Output the [x, y] coordinate of the center of the cell containing the given text.  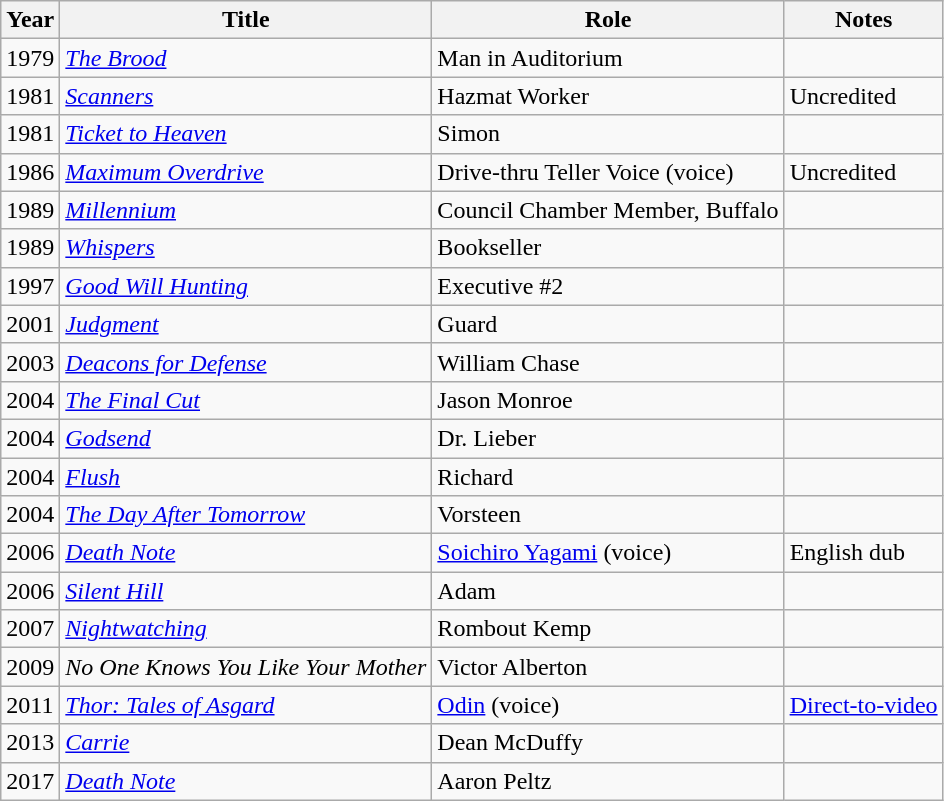
Carrie [246, 743]
Role [608, 20]
Nightwatching [246, 629]
Rombout Kemp [608, 629]
English dub [864, 553]
The Day After Tomorrow [246, 515]
Dean McDuffy [608, 743]
Richard [608, 477]
2013 [30, 743]
Good Will Hunting [246, 286]
Council Chamber Member, Buffalo [608, 210]
Executive #2 [608, 286]
Scanners [246, 96]
Millennium [246, 210]
The Brood [246, 58]
2009 [30, 667]
Flush [246, 477]
1979 [30, 58]
1986 [30, 172]
1997 [30, 286]
Aaron Peltz [608, 781]
Victor Alberton [608, 667]
Maximum Overdrive [246, 172]
William Chase [608, 362]
Thor: Tales of Asgard [246, 705]
Direct-to-video [864, 705]
Ticket to Heaven [246, 134]
2007 [30, 629]
The Final Cut [246, 400]
Soichiro Yagami (voice) [608, 553]
No One Knows You Like Your Mother [246, 667]
Jason Monroe [608, 400]
Odin (voice) [608, 705]
Simon [608, 134]
Drive-thru Teller Voice (voice) [608, 172]
2001 [30, 324]
Guard [608, 324]
2011 [30, 705]
Adam [608, 591]
Notes [864, 20]
Man in Auditorium [608, 58]
Godsend [246, 438]
2017 [30, 781]
Whispers [246, 248]
Year [30, 20]
Vorsteen [608, 515]
Deacons for Defense [246, 362]
Silent Hill [246, 591]
Dr. Lieber [608, 438]
2003 [30, 362]
Judgment [246, 324]
Title [246, 20]
Bookseller [608, 248]
Hazmat Worker [608, 96]
